Scan for the cell matching the given text and deliver its [X, Y] coordinate at center. 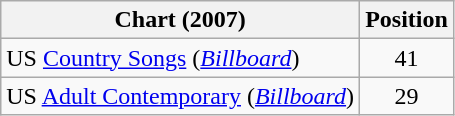
US Adult Contemporary (Billboard) [180, 96]
41 [407, 58]
29 [407, 96]
Position [407, 20]
US Country Songs (Billboard) [180, 58]
Chart (2007) [180, 20]
